Find where the given text appears and provide that cell's center as (x, y) coordinate. 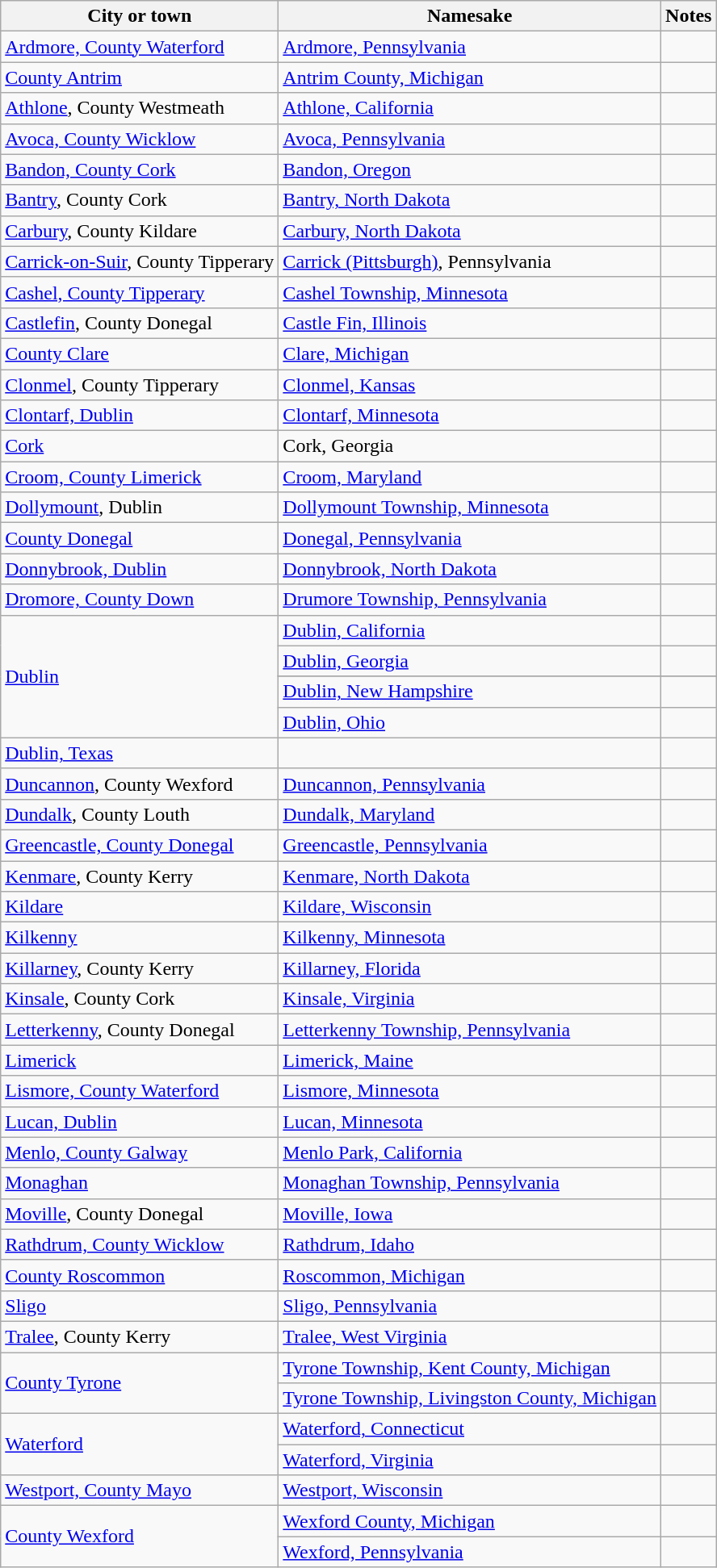
Carrick-on-Suir, County Tipperary (140, 261)
Greencastle, County Donegal (140, 845)
Croom, County Limerick (140, 477)
Clonmel, County Tipperary (140, 385)
Monaghan Township, Pennsylvania (470, 1183)
Menlo, County Galway (140, 1152)
Kenmare, County Kerry (140, 876)
Kildare, Wisconsin (470, 907)
Kilkenny, Minnesota (470, 938)
Kinsale, Virginia (470, 999)
Donnybrook, North Dakota (470, 569)
Waterford, Virginia (470, 1460)
Namesake (470, 16)
Letterkenny, County Donegal (140, 1030)
Notes (689, 16)
Tralee, West Virginia (470, 1336)
Kilkenny (140, 938)
Carbury, County Kildare (140, 231)
Killarney, Florida (470, 968)
County Roscommon (140, 1275)
Carbury, North Dakota (470, 231)
Ardmore, Pennsylvania (470, 47)
Dublin (140, 676)
Westport, Wisconsin (470, 1491)
Donnybrook, Dublin (140, 569)
Menlo Park, California (470, 1152)
Ardmore, County Waterford (140, 47)
Kildare (140, 907)
Rathdrum, County Wicklow (140, 1244)
County Wexford (140, 1537)
Dundalk, Maryland (470, 814)
Athlone, California (470, 108)
Cork (140, 446)
Donegal, Pennsylvania (470, 538)
Carrick (Pittsburgh), Pennsylvania (470, 261)
Wexford, Pennsylvania (470, 1552)
Dublin, Georgia (470, 661)
Letterkenny Township, Pennsylvania (470, 1030)
Moville, Iowa (470, 1214)
Bandon, County Cork (140, 169)
Tyrone Township, Livingston County, Michigan (470, 1399)
Rathdrum, Idaho (470, 1244)
Castle Fin, Illinois (470, 323)
Cork, Georgia (470, 446)
Waterford, Connecticut (470, 1429)
County Tyrone (140, 1383)
County Donegal (140, 538)
Moville, County Donegal (140, 1214)
Dollymount Township, Minnesota (470, 508)
Killarney, County Kerry (140, 968)
City or town (140, 16)
Croom, Maryland (470, 477)
Clonmel, Kansas (470, 385)
Wexford County, Michigan (470, 1521)
Clontarf, Dublin (140, 416)
Monaghan (140, 1183)
Cashel Township, Minnesota (470, 292)
Roscommon, Michigan (470, 1275)
Castlefin, County Donegal (140, 323)
Clontarf, Minnesota (470, 416)
Limerick (140, 1060)
Drumore Township, Pennsylvania (470, 600)
County Antrim (140, 77)
Dublin, Ohio (470, 722)
Bandon, Oregon (470, 169)
Limerick, Maine (470, 1060)
Dublin, Texas (140, 753)
Cashel, County Tipperary (140, 292)
Dromore, County Down (140, 600)
Waterford (140, 1445)
Greencastle, Pennsylvania (470, 845)
Athlone, County Westmeath (140, 108)
Sligo, Pennsylvania (470, 1306)
Kinsale, County Cork (140, 999)
Tyrone Township, Kent County, Michigan (470, 1368)
County Clare (140, 353)
Sligo (140, 1306)
Tralee, County Kerry (140, 1336)
Westport, County Mayo (140, 1491)
Lismore, Minnesota (470, 1091)
Duncannon, County Wexford (140, 784)
Avoca, County Wicklow (140, 139)
Kenmare, North Dakota (470, 876)
Dublin, New Hampshire (470, 692)
Avoca, Pennsylvania (470, 139)
Lucan, Dublin (140, 1122)
Duncannon, Pennsylvania (470, 784)
Antrim County, Michigan (470, 77)
Dublin, California (470, 630)
Clare, Michigan (470, 353)
Bantry, County Cork (140, 200)
Bantry, North Dakota (470, 200)
Lucan, Minnesota (470, 1122)
Lismore, County Waterford (140, 1091)
Dollymount, Dublin (140, 508)
Dundalk, County Louth (140, 814)
